Search for the cell housing the specified text and yield its [x, y] center coordinate. 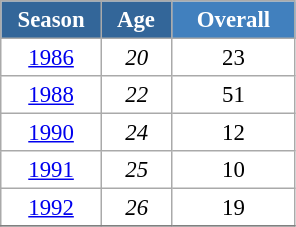
Season [52, 20]
51 [234, 95]
1986 [52, 58]
1992 [52, 208]
24 [136, 133]
1988 [52, 95]
12 [234, 133]
25 [136, 170]
23 [234, 58]
20 [136, 58]
26 [136, 208]
1991 [52, 170]
10 [234, 170]
Overall [234, 20]
22 [136, 95]
Age [136, 20]
19 [234, 208]
1990 [52, 133]
